Capture the cell that displays the provided text and extract its [X, Y] central coordinate. 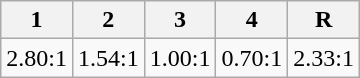
2 [108, 20]
1.00:1 [180, 58]
4 [252, 20]
1 [37, 20]
R [324, 20]
3 [180, 20]
2.80:1 [37, 58]
2.33:1 [324, 58]
1.54:1 [108, 58]
0.70:1 [252, 58]
